Detect which cell encompasses the target text, then output its [x, y] center coordinate. 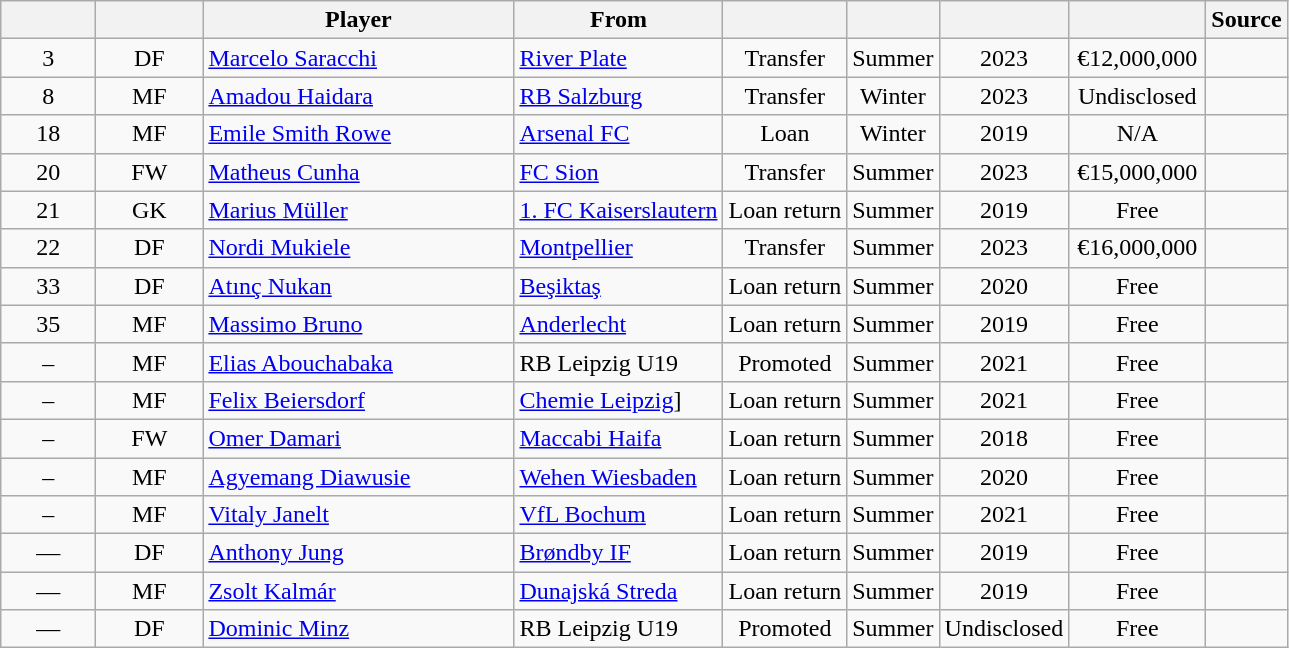
From [618, 20]
River Plate [618, 58]
1. FC Kaiserslautern [618, 210]
Maccabi Haifa [618, 438]
RB Salzburg [618, 96]
Dunajská Streda [618, 591]
Marcelo Saracchi [358, 58]
Elias Abouchabaka [358, 362]
Felix Beiersdorf [358, 400]
Dominic Minz [358, 629]
GK [150, 210]
Marius Müller [358, 210]
18 [48, 134]
Agyemang Diawusie [358, 477]
VfL Bochum [618, 515]
Anderlecht [618, 324]
Emile Smith Rowe [358, 134]
Massimo Bruno [358, 324]
8 [48, 96]
€16,000,000 [1138, 248]
Omer Damari [358, 438]
Brøndby IF [618, 553]
Atınç Nukan [358, 286]
Matheus Cunha [358, 172]
Chemie Leipzig] [618, 400]
€12,000,000 [1138, 58]
Player [358, 20]
21 [48, 210]
FC Sion [618, 172]
3 [48, 58]
Amadou Haidara [358, 96]
Wehen Wiesbaden [618, 477]
Anthony Jung [358, 553]
Arsenal FC [618, 134]
2018 [1004, 438]
35 [48, 324]
Loan [785, 134]
Vitaly Janelt [358, 515]
Nordi Mukiele [358, 248]
22 [48, 248]
€15,000,000 [1138, 172]
Montpellier [618, 248]
Zsolt Kalmár [358, 591]
Source [1246, 20]
20 [48, 172]
33 [48, 286]
N/A [1138, 134]
Beşiktaş [618, 286]
